Determine the (X, Y) coordinate at the center of the cell enclosing the given text.  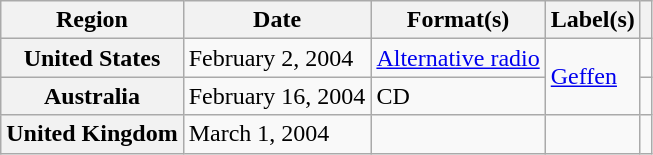
Format(s) (458, 20)
United States (92, 58)
Date (277, 20)
Region (92, 20)
CD (458, 96)
February 2, 2004 (277, 58)
Label(s) (592, 20)
Australia (92, 96)
United Kingdom (92, 134)
March 1, 2004 (277, 134)
Geffen (592, 77)
Alternative radio (458, 58)
February 16, 2004 (277, 96)
